Return the (x, y) coordinate for the center point of the cell that contains the specified text.  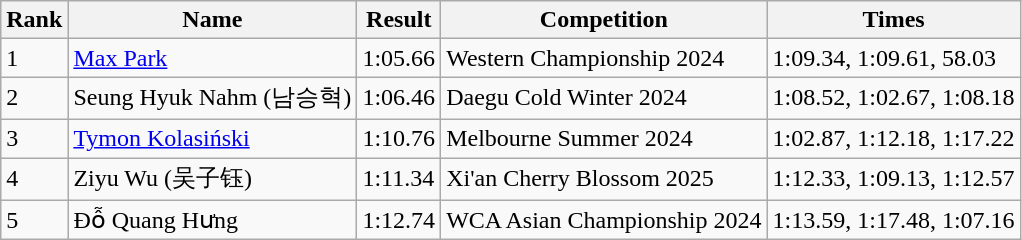
Name (212, 20)
1:10.76 (399, 138)
1 (34, 58)
1:12.74 (399, 220)
2 (34, 98)
Competition (604, 20)
1:05.66 (399, 58)
Times (894, 20)
Daegu Cold Winter 2024 (604, 98)
1:12.33, 1:09.13, 1:12.57 (894, 180)
3 (34, 138)
Western Championship 2024 (604, 58)
WCA Asian Championship 2024 (604, 220)
1:09.34, 1:09.61, 58.03 (894, 58)
Tymon Kolasiński (212, 138)
Đỗ Quang Hưng (212, 220)
Ziyu Wu (吴子钰) (212, 180)
Melbourne Summer 2024 (604, 138)
1:06.46 (399, 98)
1:02.87, 1:12.18, 1:17.22 (894, 138)
1:13.59, 1:17.48, 1:07.16 (894, 220)
Rank (34, 20)
1:08.52, 1:02.67, 1:08.18 (894, 98)
1:11.34 (399, 180)
5 (34, 220)
Xi'an Cherry Blossom 2025 (604, 180)
Max Park (212, 58)
4 (34, 180)
Seung Hyuk Nahm (남승혁) (212, 98)
Result (399, 20)
